Identify which cell holds the provided text, then report its (X, Y) central coordinate. 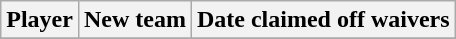
Date claimed off waivers (323, 20)
Player (40, 20)
New team (134, 20)
